Capture the cell that displays the provided text and extract its [X, Y] central coordinate. 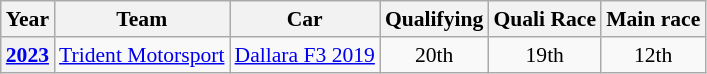
Quali Race [544, 19]
Year [28, 19]
Car [305, 19]
2023 [28, 55]
Dallara F3 2019 [305, 55]
Team [142, 19]
Qualifying [434, 19]
20th [434, 55]
Trident Motorsport [142, 55]
12th [653, 55]
19th [544, 55]
Main race [653, 19]
